Search for the cell housing the specified text and yield its (X, Y) center coordinate. 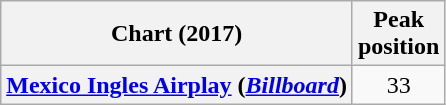
Chart (2017) (177, 34)
Mexico Ingles Airplay (Billboard) (177, 85)
33 (398, 85)
Peak position (398, 34)
